Return (x, y) of the center of cell containing provided text 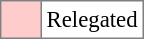
Relegated (92, 20)
